Locate the cell with the specified text and output its (x, y) center coordinate. 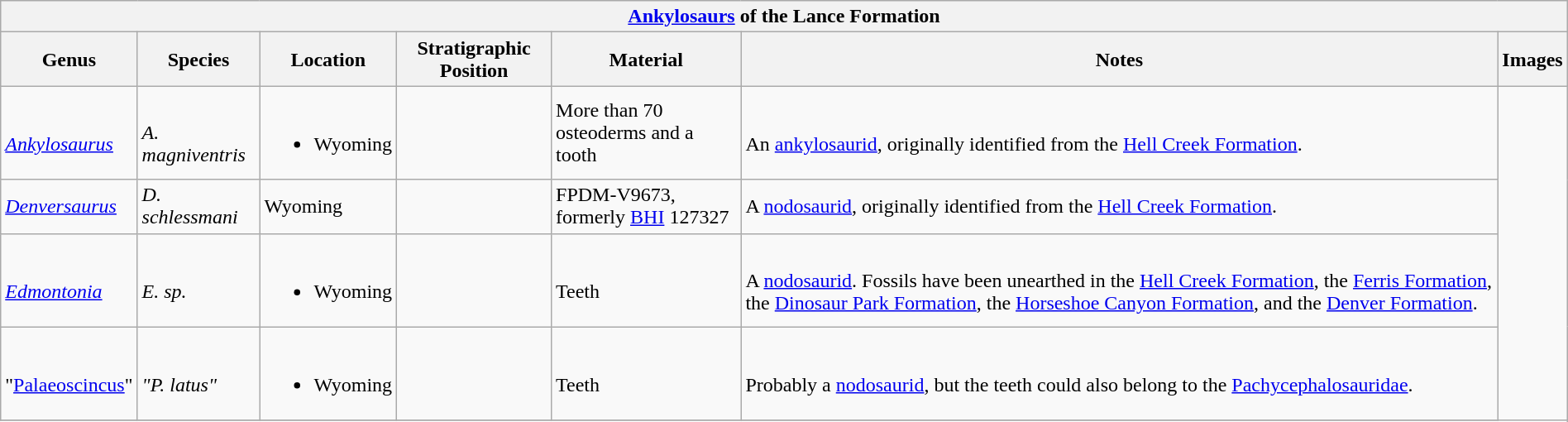
"P. latus" (198, 374)
Images (1532, 60)
Species (198, 60)
A nodosaurid, originally identified from the Hell Creek Formation. (1120, 207)
Stratigraphic Position (475, 60)
FPDM-V9673, formerly BHI 127327 (647, 207)
A. magniventris (198, 132)
More than 70 osteoderms and a tooth (647, 132)
Genus (69, 60)
D. schlessmani (198, 207)
E. sp. (198, 280)
Edmontonia (69, 280)
Material (647, 60)
Notes (1120, 60)
"Palaeoscincus" (69, 374)
Probably a nodosaurid, but the teeth could also belong to the Pachycephalosauridae. (1120, 374)
Ankylosaurs of the Lance Formation (784, 17)
Location (328, 60)
Denversaurus (69, 207)
An ankylosaurid, originally identified from the Hell Creek Formation. (1120, 132)
Ankylosaurus (69, 132)
